Output the (X, Y) coordinate of the center of the cell containing the given text.  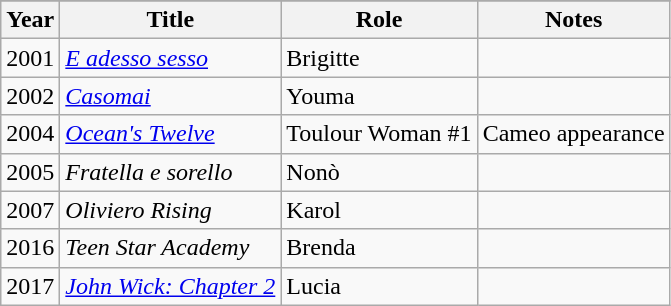
Notes (574, 20)
Casomai (170, 96)
2004 (30, 134)
E adesso sesso (170, 58)
2016 (30, 248)
Brigitte (379, 58)
Teen Star Academy (170, 248)
Youma (379, 96)
Ocean's Twelve (170, 134)
2017 (30, 286)
Oliviero Rising (170, 210)
Fratella e sorello (170, 172)
Role (379, 20)
Toulour Woman #1 (379, 134)
2005 (30, 172)
Cameo appearance (574, 134)
2002 (30, 96)
John Wick: Chapter 2 (170, 286)
2001 (30, 58)
Lucia (379, 286)
Karol (379, 210)
2007 (30, 210)
Nonò (379, 172)
Brenda (379, 248)
Title (170, 20)
Year (30, 20)
